Locate the cell with the specified text and output its (x, y) center coordinate. 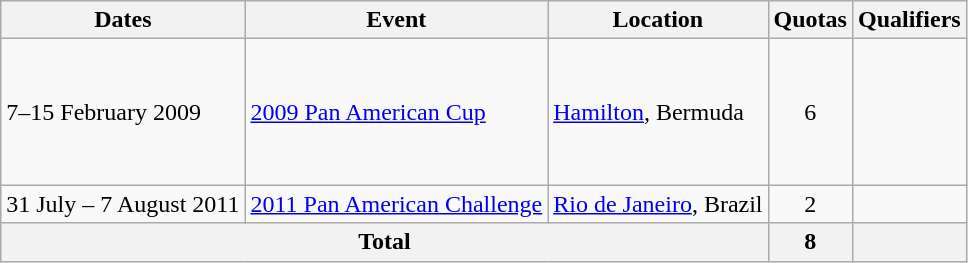
2 (810, 204)
Quotas (810, 20)
6 (810, 112)
Total (384, 242)
Hamilton, Bermuda (658, 112)
8 (810, 242)
Rio de Janeiro, Brazil (658, 204)
2009 Pan American Cup (396, 112)
31 July – 7 August 2011 (123, 204)
Dates (123, 20)
Qualifiers (909, 20)
7–15 February 2009 (123, 112)
Location (658, 20)
2011 Pan American Challenge (396, 204)
Event (396, 20)
